Return [x, y] of the center of cell containing provided text 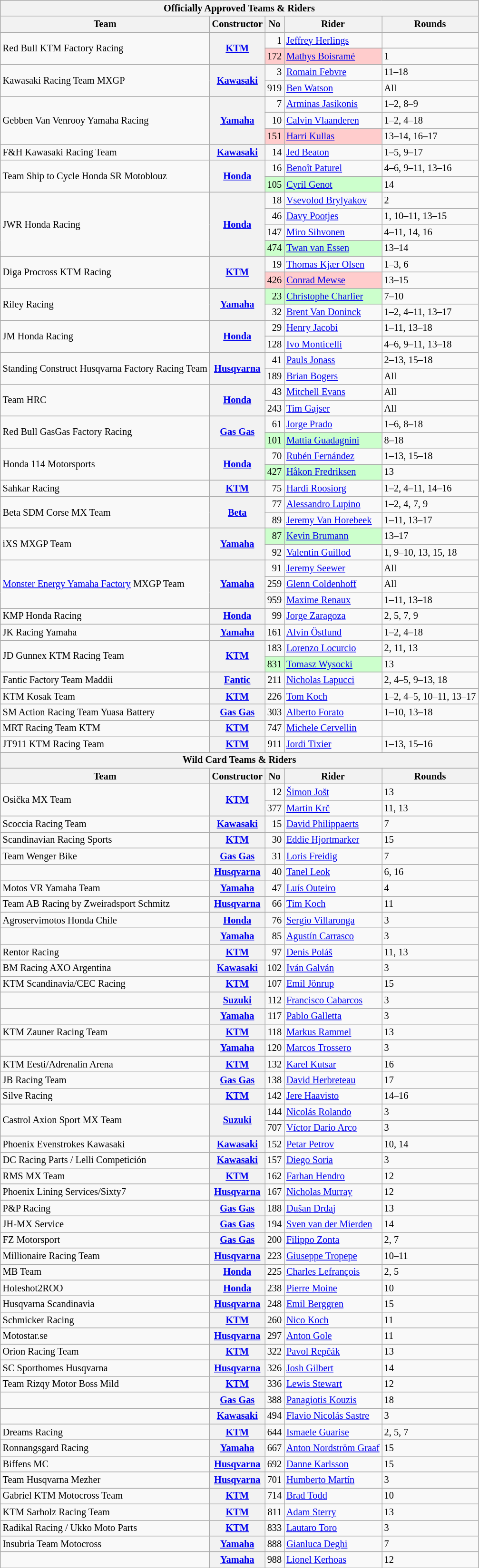
Maxime Renaux [333, 600]
P&P Racing [105, 1208]
Lorenzo Locurcio [333, 648]
Holeshot2ROO [105, 1288]
13–14, 16–17 [430, 136]
Lionel Kerhoas [333, 1560]
701 [274, 1480]
Håkon Fredriksen [333, 472]
Hardi Roosiorg [333, 488]
Honda 114 Motorsports [105, 464]
Pauls Jonass [333, 360]
1–2, 4–5, 10–11, 13–17 [430, 696]
SC Sporthomes Husqvarna [105, 1368]
211 [274, 680]
Riley Racing [105, 304]
142 [274, 1096]
Fantic Factory Team Maddii [105, 680]
Twan van Essen [333, 248]
120 [274, 1048]
Šimon Jošt [333, 792]
85 [274, 936]
Danne Karlsson [333, 1464]
Adam Sterry [333, 1512]
Pablo Galletta [333, 1016]
Iván Galván [333, 968]
97 [274, 952]
Jordi Tixier [333, 744]
161 [274, 632]
40 [274, 872]
Beta SDM Corse MX Team [105, 512]
2, 5, 7, 9 [430, 616]
297 [274, 1336]
Michele Cervellin [333, 728]
14–16 [430, 1096]
Nico Koch [333, 1320]
DC Racing Parts / Lelli Competición [105, 1160]
336 [274, 1384]
Loris Freidig [333, 856]
2, 11, 13 [430, 648]
Eddie Hjortmarker [333, 840]
41 [274, 360]
Davy Pootjes [333, 216]
Denis Poláš [333, 952]
152 [274, 1144]
Alessandro Lupino [333, 504]
Miro Sihvonen [333, 232]
Glenn Coldenhoff [333, 584]
Phoenix Evenstrokes Kawasaki [105, 1144]
427 [274, 472]
194 [274, 1224]
Anton Gole [333, 1336]
833 [274, 1528]
Radikal Racing / Ukko Moto Parts [105, 1528]
Petar Petrov [333, 1144]
Standing Construct Husqvarna Factory Racing Team [105, 368]
4–11, 14, 16 [430, 232]
959 [274, 600]
238 [274, 1288]
Motos VR Yamaha Team [105, 888]
326 [274, 1368]
43 [274, 392]
Vsevolod Brylyakov [333, 200]
MRT Racing Team KTM [105, 728]
243 [274, 408]
Agustín Carrasco [333, 936]
Emil Jönrup [333, 984]
157 [274, 1160]
Team Ship to Cycle Honda SR Motoblouz [105, 176]
2, 5, 7 [430, 1432]
Alberto Forato [333, 712]
Charles Lefrançois [333, 1272]
1–2, 4, 7, 9 [430, 504]
Jeremy Van Horebeek [333, 520]
2, 5 [430, 1272]
144 [274, 1112]
Jeremy Seewer [333, 568]
101 [274, 440]
Romain Febvre [333, 72]
Henry Jacobi [333, 328]
JH-MX Service [105, 1224]
2, 4–5, 9–13, 18 [430, 680]
117 [274, 1016]
747 [274, 728]
Luís Outeiro [333, 888]
Diga Procross KTM Racing [105, 272]
1–2, 4–11, 14–16 [430, 488]
Panagiotis Kouzis [333, 1400]
1–2, 8–9 [430, 104]
Millionaire Racing Team [105, 1256]
Gianluca Deghi [333, 1544]
92 [274, 552]
Insubria Team Motocross [105, 1544]
Marcos Trossero [333, 1048]
Kevin Brumann [333, 536]
162 [274, 1176]
61 [274, 424]
4–6, 9–11, 13–18 [430, 344]
MB Team [105, 1272]
Sergio Villaronga [333, 920]
Pavol Repčák [333, 1352]
Kawasaki Racing Team MXGP [105, 80]
388 [274, 1400]
Husqvarna Scandinavia [105, 1304]
Anton Nordström Graaf [333, 1448]
7–10 [430, 296]
Alvin Östlund [333, 632]
Officially Approved Teams & Riders [240, 8]
Lewis Stewart [333, 1384]
Ivo Monticelli [333, 344]
91 [274, 568]
128 [274, 344]
303 [274, 712]
1, 9–10, 13, 15, 18 [430, 552]
225 [274, 1272]
714 [274, 1496]
4 [430, 888]
KMP Honda Racing [105, 616]
426 [274, 280]
Brent Van Doninck [333, 312]
Flavio Nicolás Sastre [333, 1416]
107 [274, 984]
Beta [237, 512]
Rubén Fernández [333, 456]
Christophe Charlier [333, 296]
Harri Kullas [333, 136]
1–13, 15–16 [430, 744]
988 [274, 1560]
Ronnangsgard Racing [105, 1448]
Brad Todd [333, 1496]
Víctor Dario Arco [333, 1128]
132 [274, 1064]
Team AB Racing by Zweiradsport Schmitz [105, 904]
105 [274, 184]
Humberto Martín [333, 1480]
David Philippaerts [333, 824]
Mathys Boisramé [333, 56]
Tanel Leok [333, 872]
Mitchell Evans [333, 392]
Lautaro Toro [333, 1528]
Gebben Van Venrooy Yamaha Racing [105, 120]
Wild Card Teams & Riders [240, 760]
167 [274, 1192]
1–2, 4–11, 13–17 [430, 312]
Josh Gilbert [333, 1368]
226 [274, 696]
Brian Bogers [333, 376]
260 [274, 1320]
248 [274, 1304]
Valentin Guillod [333, 552]
Benoît Paturel [333, 168]
Red Bull KTM Factory Racing [105, 48]
692 [274, 1464]
Karel Kutsar [333, 1064]
Mattia Guadagnini [333, 440]
JK Racing Yamaha [105, 632]
6, 16 [430, 872]
Castrol Axion Sport MX Team [105, 1120]
70 [274, 456]
32 [274, 312]
8–18 [430, 440]
494 [274, 1416]
F&H Kawasaki Racing Team [105, 152]
17 [430, 1080]
667 [274, 1448]
Osička MX Team [105, 800]
1–5, 9–17 [430, 152]
66 [274, 904]
13–14 [430, 248]
Arminas Jasikonis [333, 104]
Team Husqvarna Mezher [105, 1480]
Jere Haavisto [333, 1096]
811 [274, 1512]
89 [274, 520]
4–6, 9–11, 13–16 [430, 168]
Team Wenger Bike [105, 856]
Ismaele Guarise [333, 1432]
KTM Eesti/Adrenalin Arena [105, 1064]
2, 7 [430, 1240]
Scoccia Racing Team [105, 824]
Silve Racing [105, 1096]
Tom Koch [333, 696]
47 [274, 888]
KTM Sarholz Racing Team [105, 1512]
189 [274, 376]
76 [274, 920]
KTM Kosak Team [105, 696]
474 [274, 248]
10–11 [430, 1256]
200 [274, 1240]
Thomas Kjær Olsen [333, 264]
Francisco Cabarcos [333, 1000]
Motostar.se [105, 1336]
172 [274, 56]
831 [274, 664]
151 [274, 136]
Jed Beaton [333, 152]
138 [274, 1080]
Nicholas Murray [333, 1192]
911 [274, 744]
Jeffrey Herlings [333, 40]
Diego Soria [333, 1160]
707 [274, 1128]
Phoenix Lining Services/Sixty7 [105, 1192]
377 [274, 808]
29 [274, 328]
87 [274, 536]
77 [274, 504]
46 [274, 216]
99 [274, 616]
iXS MXGP Team [105, 544]
Schmicker Racing [105, 1320]
919 [274, 88]
Biffens MC [105, 1464]
118 [274, 1032]
223 [274, 1256]
1–13, 15–18 [430, 456]
Nicolás Rolando [333, 1112]
888 [274, 1544]
188 [274, 1208]
102 [274, 968]
112 [274, 1000]
13–15 [430, 280]
Fantic [237, 680]
Sven van der Mierden [333, 1224]
183 [274, 648]
Ben Watson [333, 88]
644 [274, 1432]
Calvin Vlaanderen [333, 120]
David Herbreteau [333, 1080]
FZ Motorsport [105, 1240]
KTM Scandinavia/CEC Racing [105, 984]
1, 10–11, 13–15 [430, 216]
Tomasz Wysocki [333, 664]
JM Honda Racing [105, 336]
JWR Honda Racing [105, 224]
Orion Racing Team [105, 1352]
Pierre Moine [333, 1288]
Dreams Racing [105, 1432]
Tim Gajser [333, 408]
Jorge Prado [333, 424]
Dušan Drdaj [333, 1208]
11–18 [430, 72]
SM Action Racing Team Yuasa Battery [105, 712]
Team HRC [105, 400]
JT911 KTM Racing Team [105, 744]
Scandinavian Racing Sports [105, 840]
Conrad Mewse [333, 280]
1–3, 6 [430, 264]
23 [274, 296]
Tim Koch [333, 904]
Agroservimotos Honda Chile [105, 920]
Martin Krč [333, 808]
Sahkar Racing [105, 488]
JB Racing Team [105, 1080]
2 [430, 200]
Rentor Racing [105, 952]
Filippo Zonta [333, 1240]
Emil Berggren [333, 1304]
Monster Energy Yamaha Factory MXGP Team [105, 584]
BM Racing AXO Argentina [105, 968]
1–11, 13–17 [430, 520]
10, 14 [430, 1144]
Farhan Hendro [333, 1176]
1–10, 13–18 [430, 712]
Team Rizqy Motor Boss Mild [105, 1384]
322 [274, 1352]
30 [274, 840]
Red Bull GasGas Factory Racing [105, 432]
259 [274, 584]
147 [274, 232]
KTM Zauner Racing Team [105, 1032]
Jorge Zaragoza [333, 616]
Cyril Genot [333, 184]
1–6, 8–18 [430, 424]
2–13, 15–18 [430, 360]
RMS MX Team [105, 1176]
19 [274, 264]
Gabriel KTM Motocross Team [105, 1496]
75 [274, 488]
JD Gunnex KTM Racing Team [105, 656]
31 [274, 856]
Giuseppe Tropepe [333, 1256]
13–17 [430, 536]
Markus Rammel [333, 1032]
Nicholas Lapucci [333, 680]
